Extract the (x, y) coordinate from the center of the cell holding the provided text.  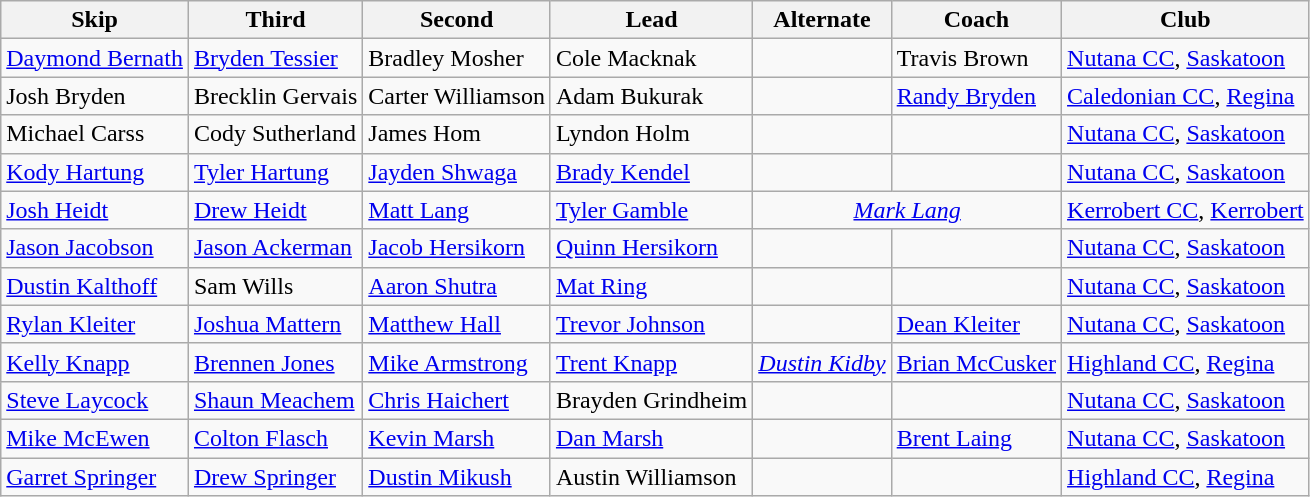
Kody Hartung (95, 172)
Austin Williamson (651, 477)
Bradley Mosher (457, 58)
Dan Marsh (651, 438)
Dustin Mikush (457, 477)
Jacob Hersikorn (457, 248)
Lyndon Holm (651, 134)
Steve Laycock (95, 400)
Drew Springer (275, 477)
Brent Laing (976, 438)
Josh Bryden (95, 96)
Kerrobert CC, Kerrobert (1186, 210)
Rylan Kleiter (95, 324)
Mike Armstrong (457, 362)
Joshua Mattern (275, 324)
Bryden Tessier (275, 58)
Third (275, 20)
Matthew Hall (457, 324)
Cody Sutherland (275, 134)
Mike McEwen (95, 438)
Josh Heidt (95, 210)
Trevor Johnson (651, 324)
Shaun Meachem (275, 400)
Trent Knapp (651, 362)
Randy Bryden (976, 96)
Mark Lang (908, 210)
Club (1186, 20)
Sam Wills (275, 286)
Second (457, 20)
Jason Jacobson (95, 248)
Skip (95, 20)
Kevin Marsh (457, 438)
Kelly Knapp (95, 362)
Brian McCusker (976, 362)
Brady Kendel (651, 172)
Dustin Kidby (822, 362)
Jason Ackerman (275, 248)
Michael Carss (95, 134)
Alternate (822, 20)
Dustin Kalthoff (95, 286)
James Hom (457, 134)
Colton Flasch (275, 438)
Mat Ring (651, 286)
Tyler Hartung (275, 172)
Quinn Hersikorn (651, 248)
Travis Brown (976, 58)
Chris Haichert (457, 400)
Lead (651, 20)
Brecklin Gervais (275, 96)
Dean Kleiter (976, 324)
Carter Williamson (457, 96)
Aaron Shutra (457, 286)
Adam Bukurak (651, 96)
Matt Lang (457, 210)
Tyler Gamble (651, 210)
Daymond Bernath (95, 58)
Brayden Grindheim (651, 400)
Garret Springer (95, 477)
Jayden Shwaga (457, 172)
Cole Macknak (651, 58)
Caledonian CC, Regina (1186, 96)
Coach (976, 20)
Drew Heidt (275, 210)
Brennen Jones (275, 362)
